Output the [X, Y] coordinate of the center of the cell containing the given text.  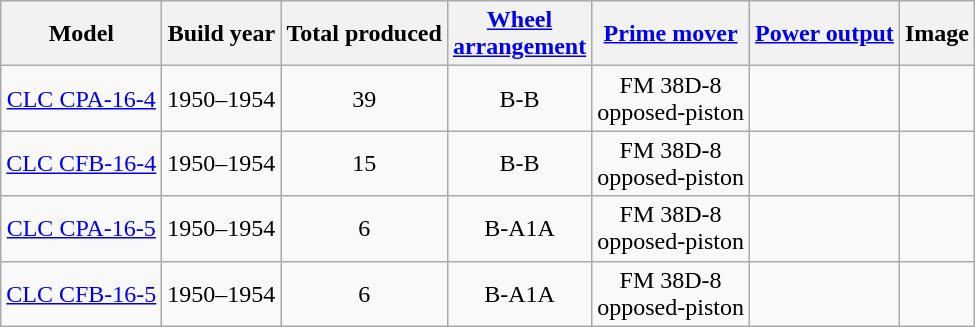
15 [364, 164]
39 [364, 98]
CLC CPA-16-5 [82, 228]
Total produced [364, 34]
Model [82, 34]
Power output [824, 34]
CLC CFB-16-5 [82, 294]
Wheelarrangement [519, 34]
CLC CFB-16-4 [82, 164]
CLC CPA-16-4 [82, 98]
Image [936, 34]
Prime mover [671, 34]
Build year [222, 34]
